Search for the cell housing the specified text and yield its (x, y) center coordinate. 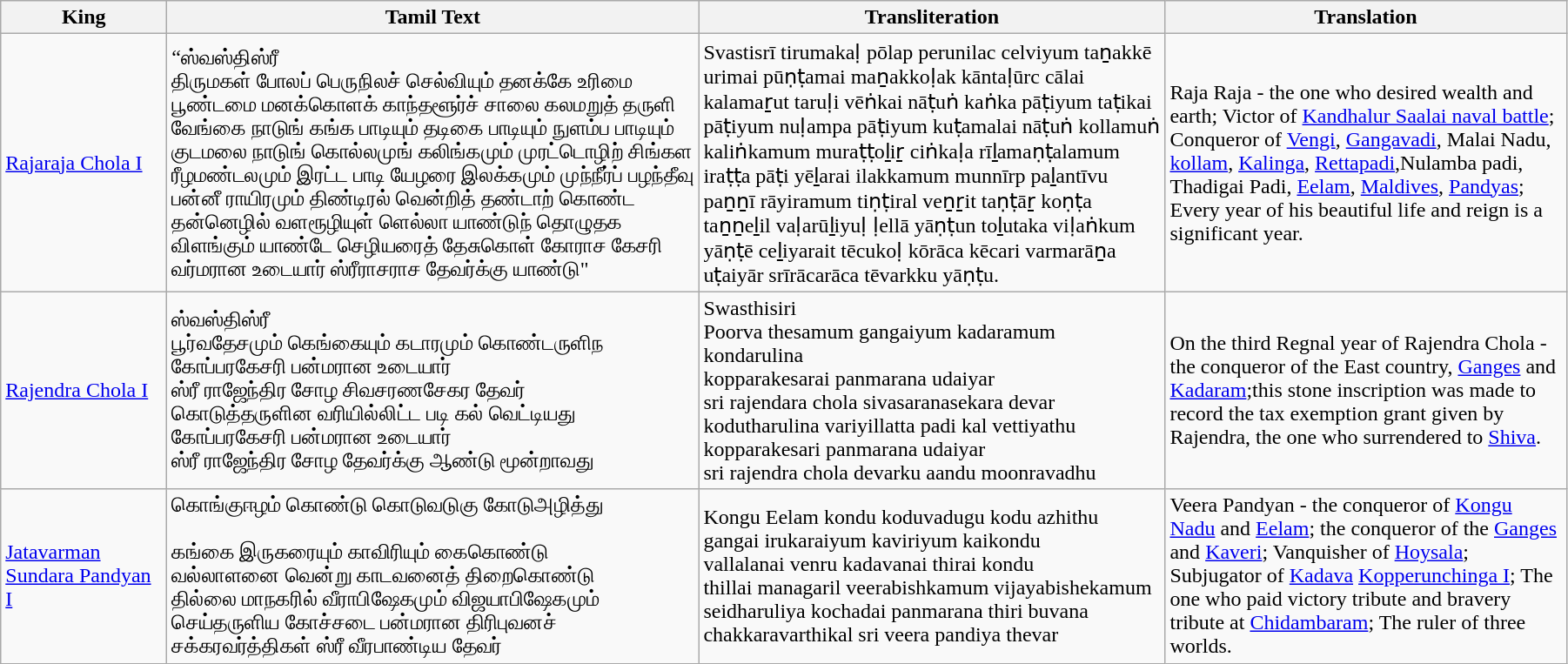
King (84, 17)
Rajendra Chola I (84, 390)
Translation (1366, 17)
Jatavarman Sundara Pandyan I (84, 576)
Transliteration (932, 17)
Tamil Text (433, 17)
Rajaraja Chola I (84, 163)
